Pinpoint the cell where the given text exists, returning its [X, Y] midpoint coordinate. 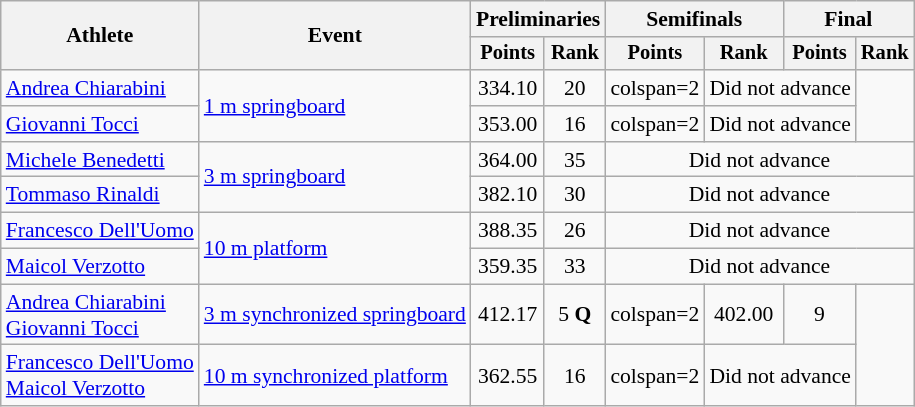
10 m synchronized platform [335, 376]
Semifinals [694, 19]
Maicol Verzotto [100, 267]
Michele Benedetti [100, 160]
402.00 [744, 314]
20 [574, 88]
30 [574, 195]
364.00 [508, 160]
353.00 [508, 124]
334.10 [508, 88]
Francesco Dell'UomoMaicol Verzotto [100, 376]
Preliminaries [538, 19]
388.35 [508, 231]
10 m platform [335, 248]
3 m springboard [335, 178]
33 [574, 267]
5 Q [574, 314]
359.35 [508, 267]
Francesco Dell'Uomo [100, 231]
Andrea ChiarabiniGiovanni Tocci [100, 314]
1 m springboard [335, 106]
Final [848, 19]
Event [335, 36]
35 [574, 160]
Tommaso Rinaldi [100, 195]
412.17 [508, 314]
382.10 [508, 195]
Giovanni Tocci [100, 124]
362.55 [508, 376]
3 m synchronized springboard [335, 314]
9 [820, 314]
26 [574, 231]
Athlete [100, 36]
Andrea Chiarabini [100, 88]
